Determine the (X, Y) coordinate at the center of the cell enclosing the given text.  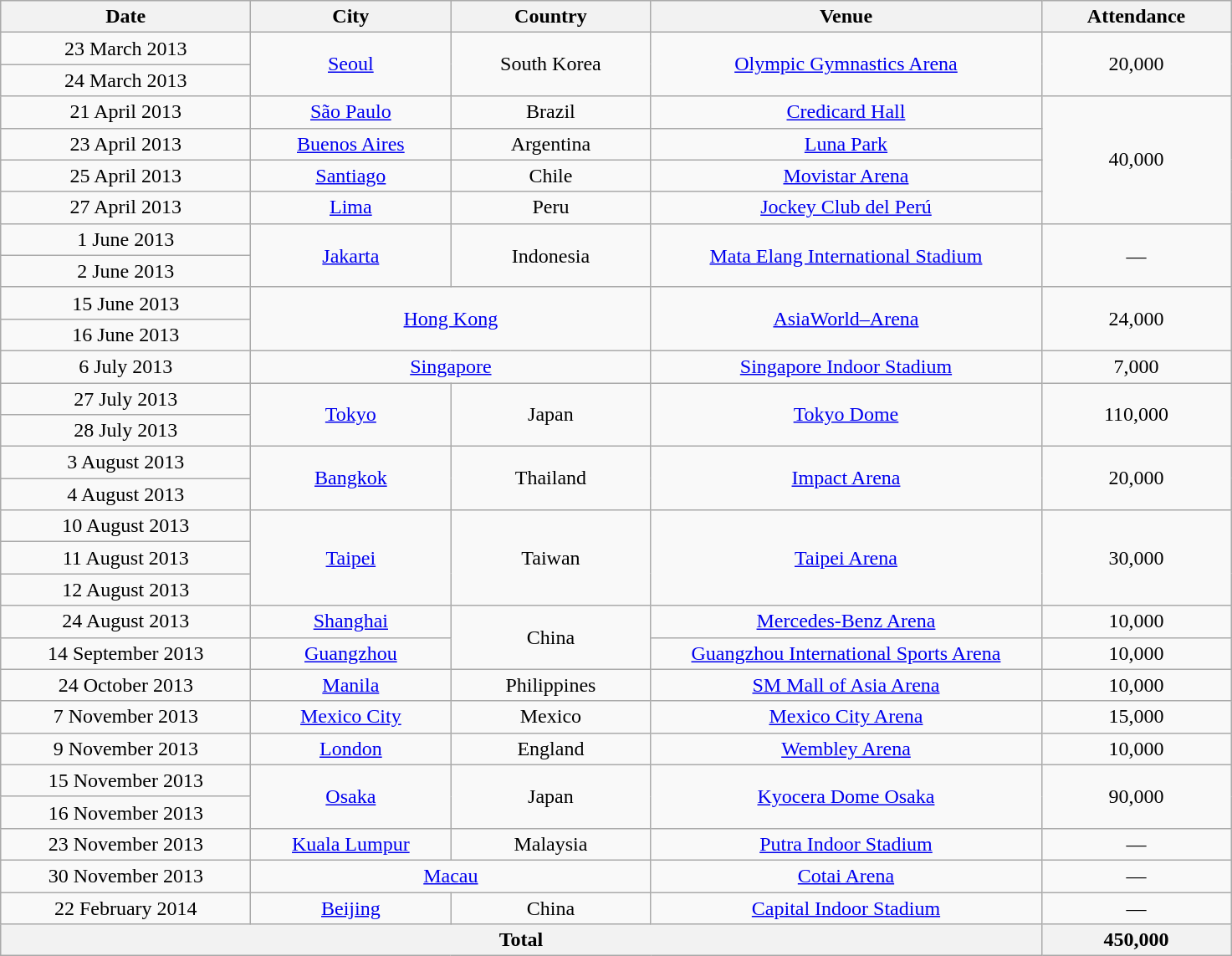
South Korea (550, 64)
Peru (550, 207)
Venue (846, 17)
24 August 2013 (125, 621)
28 July 2013 (125, 431)
15 June 2013 (125, 303)
15,000 (1136, 717)
Impact Arena (846, 478)
Attendance (1136, 17)
Putra Indoor Stadium (846, 844)
16 November 2013 (125, 812)
Guangzhou (351, 653)
23 April 2013 (125, 144)
21 April 2013 (125, 112)
Credicard Hall (846, 112)
Kuala Lumpur (351, 844)
Capital Indoor Stadium (846, 907)
14 September 2013 (125, 653)
Argentina (550, 144)
Santiago (351, 176)
1 June 2013 (125, 239)
Lima (351, 207)
Tokyo (351, 415)
Luna Park (846, 144)
Manila (351, 685)
23 March 2013 (125, 49)
24 October 2013 (125, 685)
Country (550, 17)
Bangkok (351, 478)
23 November 2013 (125, 844)
São Paulo (351, 112)
7 November 2013 (125, 717)
England (550, 749)
Hong Kong (451, 319)
Indonesia (550, 255)
Buenos Aires (351, 144)
30,000 (1136, 558)
22 February 2014 (125, 907)
London (351, 749)
Singapore Indoor Stadium (846, 366)
12 August 2013 (125, 590)
40,000 (1136, 160)
SM Mall of Asia Arena (846, 685)
Wembley Arena (846, 749)
Olympic Gymnastics Arena (846, 64)
90,000 (1136, 796)
Guangzhou International Sports Arena (846, 653)
6 July 2013 (125, 366)
27 April 2013 (125, 207)
9 November 2013 (125, 749)
15 November 2013 (125, 780)
16 June 2013 (125, 335)
AsiaWorld–Arena (846, 319)
Mercedes-Benz Arena (846, 621)
Macau (451, 876)
110,000 (1136, 415)
Philippines (550, 685)
Mexico (550, 717)
Osaka (351, 796)
Taipei (351, 558)
25 April 2013 (125, 176)
Taipei Arena (846, 558)
3 August 2013 (125, 463)
2 June 2013 (125, 271)
City (351, 17)
Brazil (550, 112)
Malaysia (550, 844)
27 July 2013 (125, 399)
7,000 (1136, 366)
Mata Elang International Stadium (846, 255)
Total (521, 940)
Shanghai (351, 621)
Tokyo Dome (846, 415)
Singapore (451, 366)
Thailand (550, 478)
Date (125, 17)
11 August 2013 (125, 558)
24 March 2013 (125, 80)
450,000 (1136, 940)
Jakarta (351, 255)
Taiwan (550, 558)
Mexico City (351, 717)
Jockey Club del Perú (846, 207)
10 August 2013 (125, 526)
Chile (550, 176)
30 November 2013 (125, 876)
Kyocera Dome Osaka (846, 796)
Seoul (351, 64)
Movistar Arena (846, 176)
4 August 2013 (125, 494)
Cotai Arena (846, 876)
Beijing (351, 907)
24,000 (1136, 319)
Mexico City Arena (846, 717)
